For the text-containing cell, return its midpoint in (x, y) coordinate format. 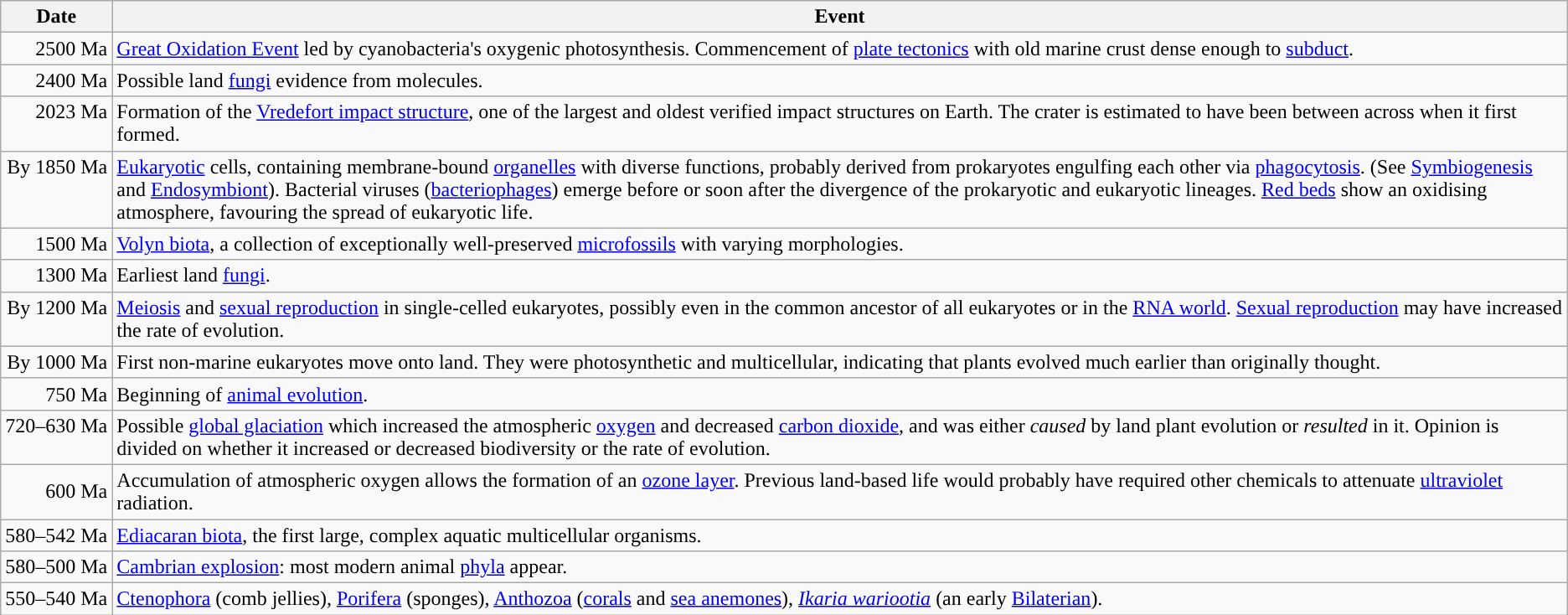
550–540 Ma (57, 599)
Earliest land fungi. (839, 276)
Possible land fungi evidence from molecules. (839, 80)
By 1000 Ma (57, 362)
Cambrian explosion: most modern animal phyla appear. (839, 567)
Ctenophora (comb jellies), Porifera (sponges), Anthozoa (corals and sea anemones), Ikaria wariootia (an early Bilaterian). (839, 599)
580–542 Ma (57, 535)
720–630 Ma (57, 437)
2400 Ma (57, 80)
2500 Ma (57, 49)
750 Ma (57, 394)
Date (57, 17)
1300 Ma (57, 276)
By 1200 Ma (57, 318)
600 Ma (57, 491)
580–500 Ma (57, 567)
1500 Ma (57, 244)
Volyn biota, a collection of exceptionally well-preserved microfossils with varying morphologies. (839, 244)
Great Oxidation Event led by cyanobacteria's oxygenic photosynthesis. Commencement of plate tectonics with old marine crust dense enough to subduct. (839, 49)
Beginning of animal evolution. (839, 394)
By 1850 Ma (57, 189)
2023 Ma (57, 124)
Event (839, 17)
Ediacaran biota, the first large, complex aquatic multicellular organisms. (839, 535)
